Output the (x, y) coordinate of the center of the cell containing the given text.  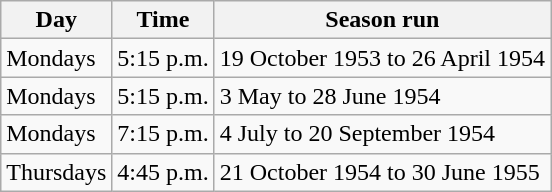
Thursdays (56, 172)
4 July to 20 September 1954 (382, 134)
19 October 1953 to 26 April 1954 (382, 58)
Time (163, 20)
Season run (382, 20)
3 May to 28 June 1954 (382, 96)
Day (56, 20)
7:15 p.m. (163, 134)
4:45 p.m. (163, 172)
21 October 1954 to 30 June 1955 (382, 172)
